Find where the given text appears and provide that cell's center as (x, y) coordinate. 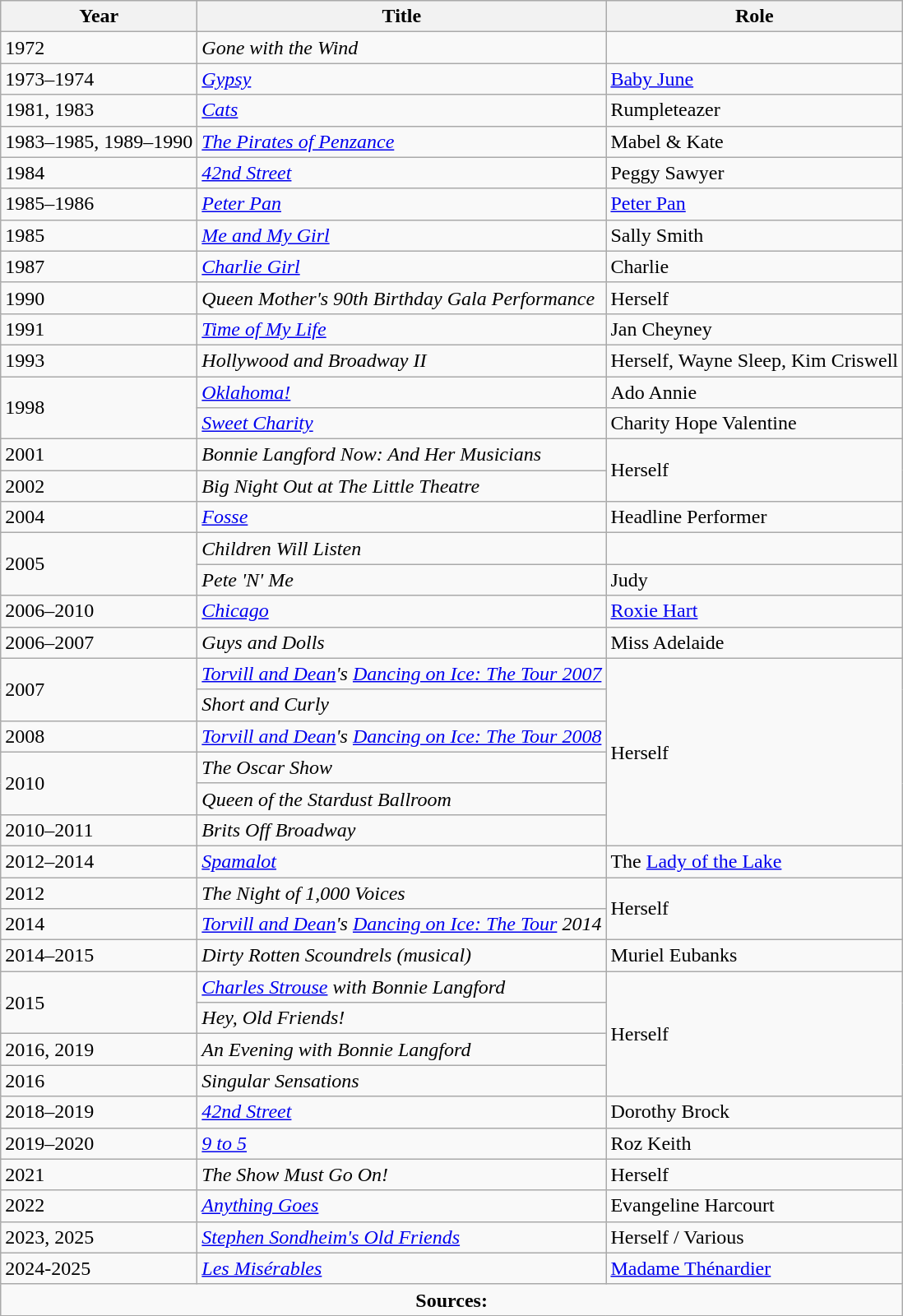
Stephen Sondheim's Old Friends (401, 1237)
Gypsy (401, 79)
Evangeline Harcourt (755, 1206)
Judy (755, 580)
1981, 1983 (99, 110)
2023, 2025 (99, 1237)
2010–2011 (99, 830)
Ado Annie (755, 392)
Roxie Hart (755, 611)
Anything Goes (401, 1206)
1991 (99, 329)
1998 (99, 408)
Muriel Eubanks (755, 956)
Madame Thénardier (755, 1268)
Les Misérables (401, 1268)
2016, 2019 (99, 1050)
1993 (99, 360)
Oklahoma! (401, 392)
Chicago (401, 611)
The Pirates of Penzance (401, 141)
2019–2020 (99, 1143)
Bonnie Langford Now: And Her Musicians (401, 455)
Gone with the Wind (401, 48)
Charlie Girl (401, 266)
Charles Strouse with Bonnie Langford (401, 987)
Hey, Old Friends! (401, 1018)
The Show Must Go On! (401, 1175)
Singular Sensations (401, 1081)
Hollywood and Broadway II (401, 360)
2015 (99, 1003)
Rumpleteazer (755, 110)
Mabel & Kate (755, 141)
Charity Hope Valentine (755, 424)
The Night of 1,000 Voices (401, 892)
Torvill and Dean's Dancing on Ice: The Tour 2008 (401, 736)
Sweet Charity (401, 424)
1983–1985, 1989–1990 (99, 141)
Herself, Wayne Sleep, Kim Criswell (755, 360)
Roz Keith (755, 1143)
2005 (99, 564)
2014 (99, 924)
1987 (99, 266)
2018–2019 (99, 1112)
Sally Smith (755, 235)
2002 (99, 486)
2007 (99, 689)
The Oscar Show (401, 767)
Title (401, 16)
2004 (99, 517)
Year (99, 16)
2006–2010 (99, 611)
2012–2014 (99, 861)
Pete 'N' Me (401, 580)
2001 (99, 455)
Queen of the Stardust Ballroom (401, 799)
Herself / Various (755, 1237)
Baby June (755, 79)
An Evening with Bonnie Langford (401, 1050)
Queen Mother's 90th Birthday Gala Performance (401, 298)
Time of My Life (401, 329)
2024-2025 (99, 1268)
2016 (99, 1081)
The Lady of the Lake (755, 861)
2014–2015 (99, 956)
Short and Curly (401, 705)
Dorothy Brock (755, 1112)
Charlie (755, 266)
Brits Off Broadway (401, 830)
Children Will Listen (401, 549)
1984 (99, 173)
9 to 5 (401, 1143)
Role (755, 16)
2022 (99, 1206)
Big Night Out at The Little Theatre (401, 486)
Torvill and Dean's Dancing on Ice: The Tour 2014 (401, 924)
2008 (99, 736)
1972 (99, 48)
Cats (401, 110)
Sources: (452, 1300)
Peggy Sawyer (755, 173)
Spamalot (401, 861)
2012 (99, 892)
2006–2007 (99, 642)
Fosse (401, 517)
1973–1974 (99, 79)
1985 (99, 235)
1985–1986 (99, 204)
2010 (99, 783)
Miss Adelaide (755, 642)
Me and My Girl (401, 235)
2021 (99, 1175)
Torvill and Dean's Dancing on Ice: The Tour 2007 (401, 674)
Headline Performer (755, 517)
Jan Cheyney (755, 329)
Dirty Rotten Scoundrels (musical) (401, 956)
Guys and Dolls (401, 642)
1990 (99, 298)
